Determine the [X, Y] coordinate at the center of the cell enclosing the given text.  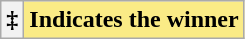
‡ [12, 20]
Indicates the winner [134, 20]
